Detect which cell encompasses the target text, then output its [x, y] center coordinate. 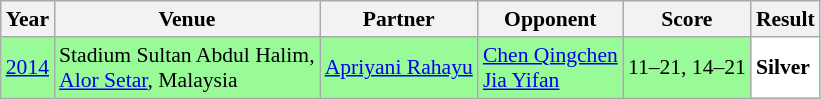
Year [28, 19]
Partner [399, 19]
Apriyani Rahayu [399, 68]
Venue [187, 19]
Result [786, 19]
Chen Qingchen Jia Yifan [550, 68]
2014 [28, 68]
Silver [786, 68]
Stadium Sultan Abdul Halim,Alor Setar, Malaysia [187, 68]
11–21, 14–21 [687, 68]
Opponent [550, 19]
Score [687, 19]
